Provide the (x, y) coordinate of the cell's center where the given text is located.  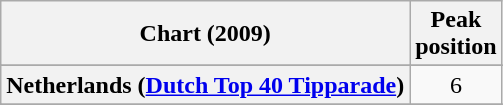
Chart (2009) (206, 34)
Peakposition (456, 34)
Netherlands (Dutch Top 40 Tipparade) (206, 85)
6 (456, 85)
